Provide the [x, y] coordinate of the cell's center where the given text is located.  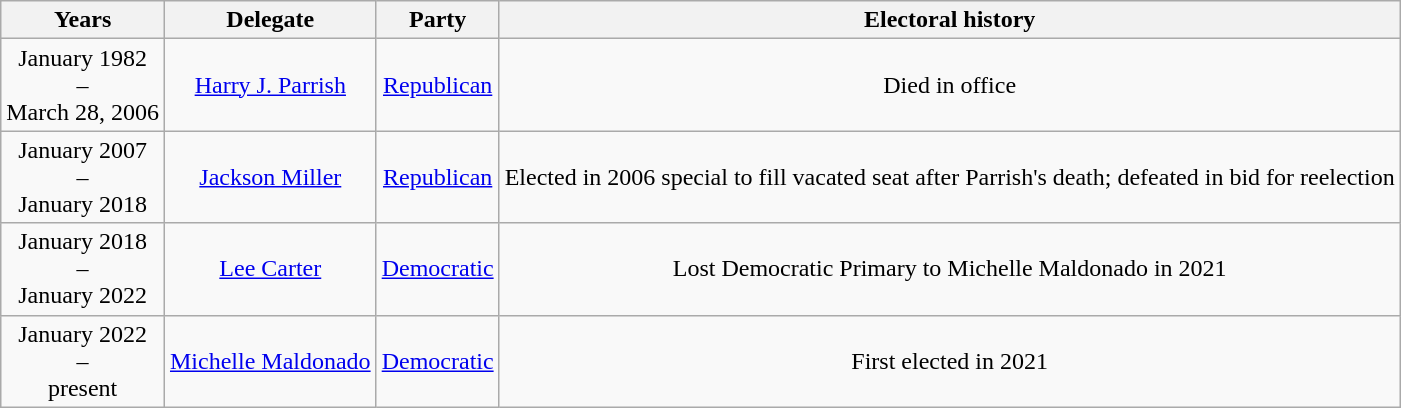
January 1982–March 28, 2006 [83, 85]
Lost Democratic Primary to Michelle Maldonado in 2021 [950, 269]
First elected in 2021 [950, 361]
Jackson Miller [270, 177]
Years [83, 20]
Michelle Maldonado [270, 361]
Elected in 2006 special to fill vacated seat after Parrish's death; defeated in bid for reelection [950, 177]
January 2018–January 2022 [83, 269]
Harry J. Parrish [270, 85]
Lee Carter [270, 269]
Delegate [270, 20]
January 2007–January 2018 [83, 177]
Electoral history [950, 20]
Died in office [950, 85]
January 2022–present [83, 361]
Party [438, 20]
